Capture the cell that displays the provided text and extract its [x, y] central coordinate. 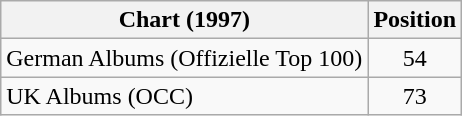
73 [415, 96]
54 [415, 58]
Chart (1997) [184, 20]
Position [415, 20]
UK Albums (OCC) [184, 96]
German Albums (Offizielle Top 100) [184, 58]
